Return [X, Y] of the center of cell containing provided text 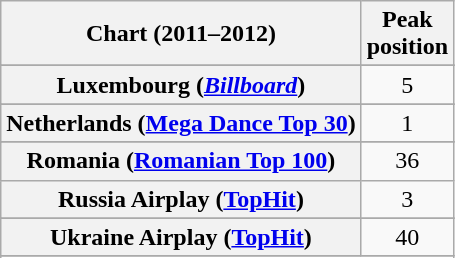
Netherlands (Mega Dance Top 30) [181, 123]
Romania (Romanian Top 100) [181, 161]
Peakposition [407, 34]
1 [407, 123]
3 [407, 199]
40 [407, 237]
Luxembourg (Billboard) [181, 85]
Ukraine Airplay (TopHit) [181, 237]
Russia Airplay (TopHit) [181, 199]
36 [407, 161]
5 [407, 85]
Chart (2011–2012) [181, 34]
